From the cell containing the given text, extract its center point as (X, Y) coordinate. 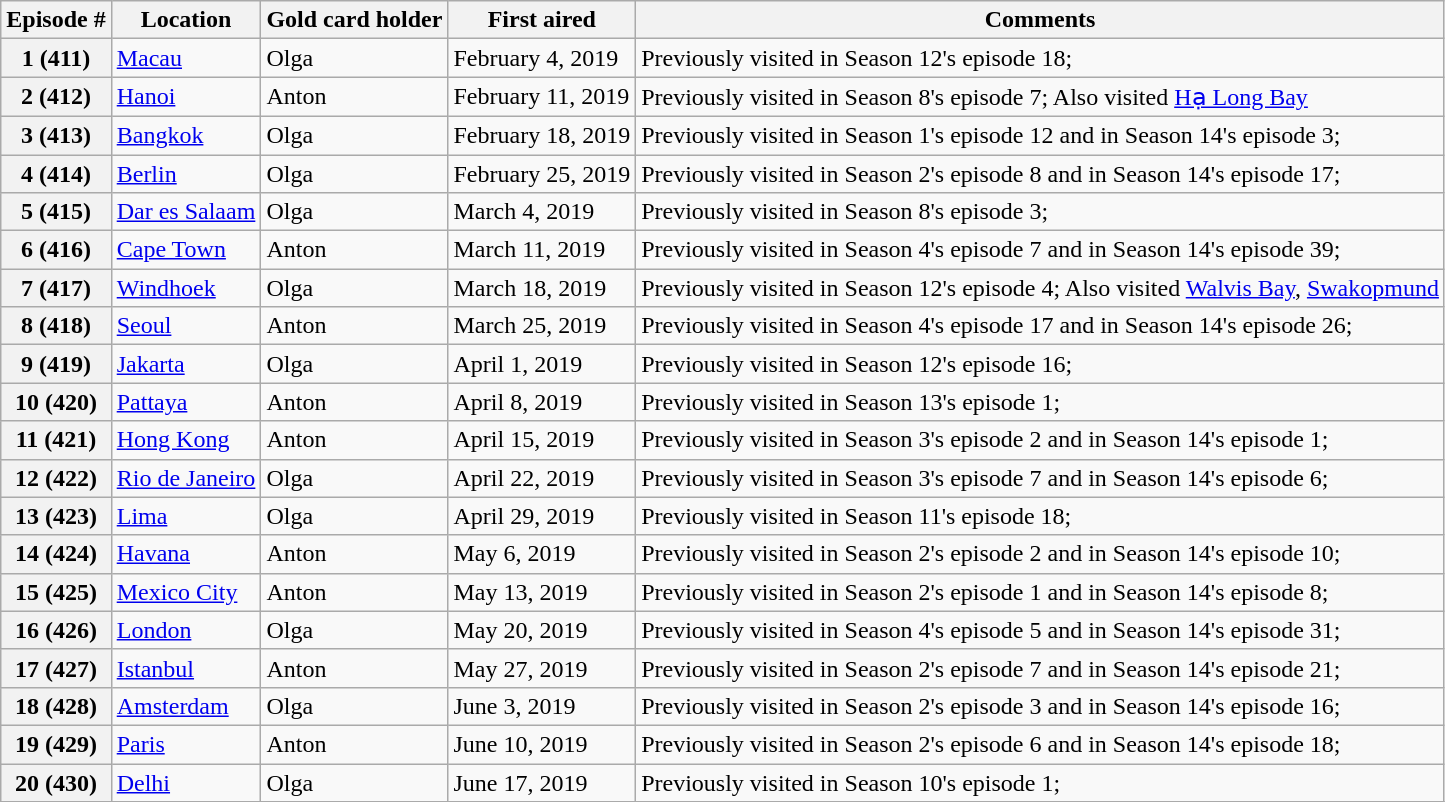
March 18, 2019 (542, 288)
Delhi (186, 783)
Previously visited in Season 8's episode 3; (1040, 212)
February 25, 2019 (542, 173)
Previously visited in Season 10's episode 1; (1040, 783)
Macau (186, 58)
Amsterdam (186, 706)
Episode # (56, 20)
April 15, 2019 (542, 440)
Istanbul (186, 668)
3 (413) (56, 135)
May 13, 2019 (542, 592)
Previously visited in Season 13's episode 1; (1040, 402)
June 17, 2019 (542, 783)
Havana (186, 554)
Lima (186, 516)
Previously visited in Season 12's episode 16; (1040, 364)
17 (427) (56, 668)
20 (430) (56, 783)
Previously visited in Season 1's episode 12 and in Season 14's episode 3; (1040, 135)
April 22, 2019 (542, 478)
April 29, 2019 (542, 516)
February 18, 2019 (542, 135)
12 (422) (56, 478)
May 20, 2019 (542, 630)
4 (414) (56, 173)
First aired (542, 20)
Seoul (186, 326)
16 (426) (56, 630)
Hanoi (186, 97)
Previously visited in Season 3's episode 7 and in Season 14's episode 6; (1040, 478)
Berlin (186, 173)
11 (421) (56, 440)
5 (415) (56, 212)
Location (186, 20)
Comments (1040, 20)
Dar es Salaam (186, 212)
Pattaya (186, 402)
8 (418) (56, 326)
Previously visited in Season 11's episode 18; (1040, 516)
Previously visited in Season 2's episode 3 and in Season 14's episode 16; (1040, 706)
10 (420) (56, 402)
Previously visited in Season 2's episode 2 and in Season 14's episode 10; (1040, 554)
1 (411) (56, 58)
Cape Town (186, 250)
14 (424) (56, 554)
19 (429) (56, 744)
2 (412) (56, 97)
Previously visited in Season 2's episode 6 and in Season 14's episode 18; (1040, 744)
Previously visited in Season 4's episode 5 and in Season 14's episode 31; (1040, 630)
Previously visited in Season 4's episode 17 and in Season 14's episode 26; (1040, 326)
Previously visited in Season 2's episode 7 and in Season 14's episode 21; (1040, 668)
Previously visited in Season 8's episode 7; Also visited Hạ Long Bay (1040, 97)
May 6, 2019 (542, 554)
Bangkok (186, 135)
March 4, 2019 (542, 212)
9 (419) (56, 364)
March 25, 2019 (542, 326)
June 10, 2019 (542, 744)
Previously visited in Season 3's episode 2 and in Season 14's episode 1; (1040, 440)
Previously visited in Season 12's episode 4; Also visited Walvis Bay, Swakopmund (1040, 288)
Gold card holder (354, 20)
18 (428) (56, 706)
Mexico City (186, 592)
April 8, 2019 (542, 402)
15 (425) (56, 592)
April 1, 2019 (542, 364)
June 3, 2019 (542, 706)
Windhoek (186, 288)
13 (423) (56, 516)
Previously visited in Season 2's episode 1 and in Season 14's episode 8; (1040, 592)
February 11, 2019 (542, 97)
Jakarta (186, 364)
7 (417) (56, 288)
Previously visited in Season 12's episode 18; (1040, 58)
March 11, 2019 (542, 250)
Hong Kong (186, 440)
Previously visited in Season 4's episode 7 and in Season 14's episode 39; (1040, 250)
Rio de Janeiro (186, 478)
6 (416) (56, 250)
London (186, 630)
February 4, 2019 (542, 58)
May 27, 2019 (542, 668)
Previously visited in Season 2's episode 8 and in Season 14's episode 17; (1040, 173)
Paris (186, 744)
